Locate the cell with the specified text and output its (X, Y) center coordinate. 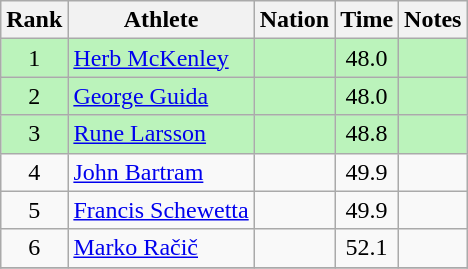
Herb McKenley (161, 58)
5 (34, 210)
6 (34, 248)
Nation (294, 20)
Rank (34, 20)
4 (34, 172)
2 (34, 96)
3 (34, 134)
Notes (433, 20)
George Guida (161, 96)
Francis Schewetta (161, 210)
Rune Larsson (161, 134)
Athlete (161, 20)
48.8 (367, 134)
52.1 (367, 248)
John Bartram (161, 172)
Marko Račič (161, 248)
1 (34, 58)
Time (367, 20)
